Scan for the cell matching the given text and deliver its (x, y) coordinate at center. 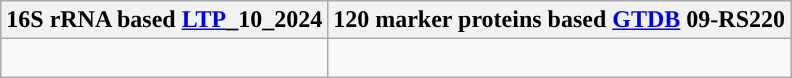
120 marker proteins based GTDB 09-RS220 (560, 20)
16S rRNA based LTP_10_2024 (164, 20)
